Detect which cell encompasses the target text, then output its (x, y) center coordinate. 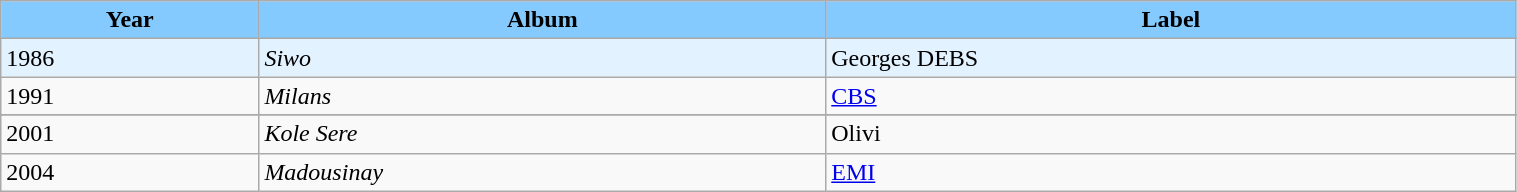
Georges DEBS (1171, 58)
CBS (1171, 96)
2004 (130, 172)
Olivi (1171, 134)
Kole Sere (542, 134)
1986 (130, 58)
1991 (130, 96)
Year (130, 20)
Album (542, 20)
2001 (130, 134)
Label (1171, 20)
Siwo (542, 58)
Milans (542, 96)
EMI (1171, 172)
Madousinay (542, 172)
